Detect which cell encompasses the target text, then output its [X, Y] center coordinate. 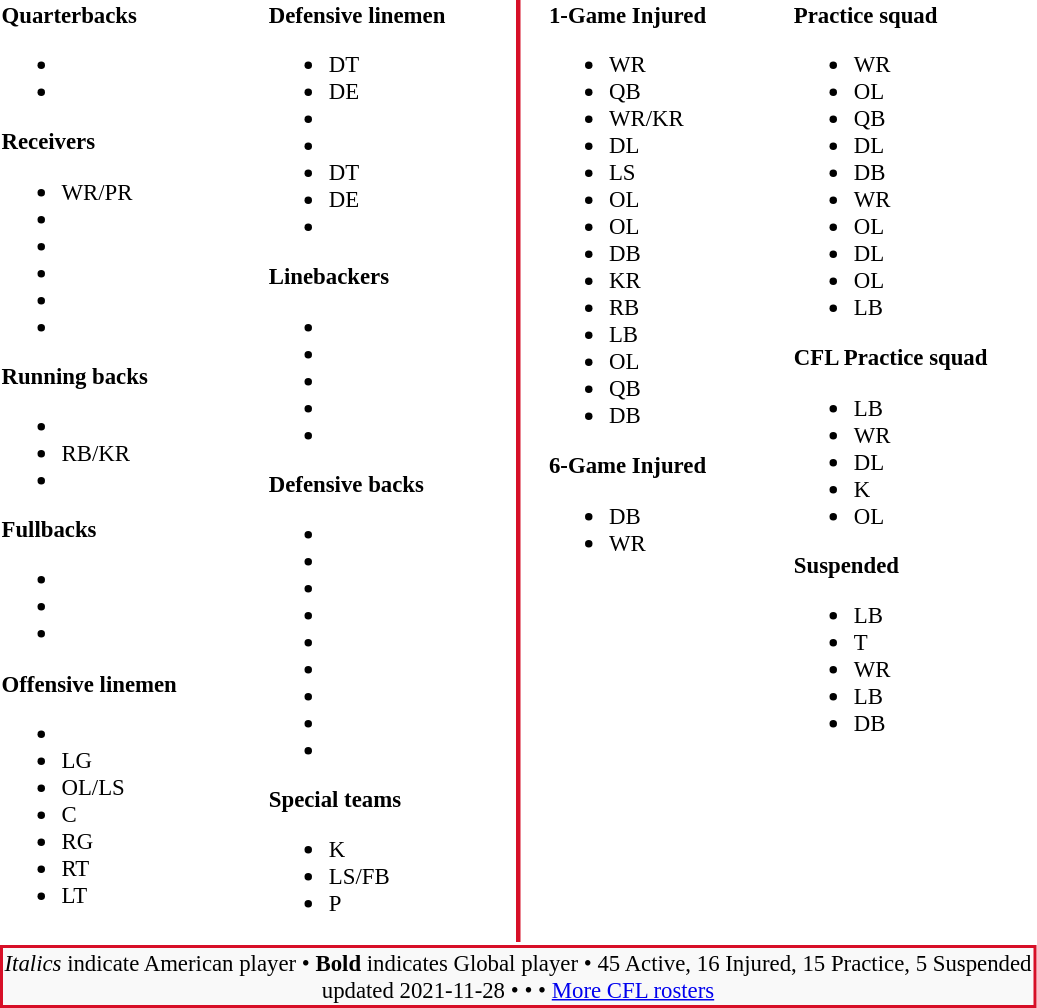
QuarterbacksReceivers WR/PRRunning backs RB/KRFullbacksOffensive linemen LG OL/LS C RG RT LT [110, 470]
1-Game Injured WR QB WR/KR DL LS OL OL DB KR RB LB OL QB DB6-Game Injured DB WR [646, 470]
Practice squad WR OL QB DL DB WR OL DL OL LBCFL Practice squad LB WR DL K OLSuspended LB T WR LB DB [914, 470]
Defensive linemen DT DE DT DELinebackersDefensive backsSpecial teams K LS/FB P [378, 470]
